Locate the cell with the specified text and output its (x, y) center coordinate. 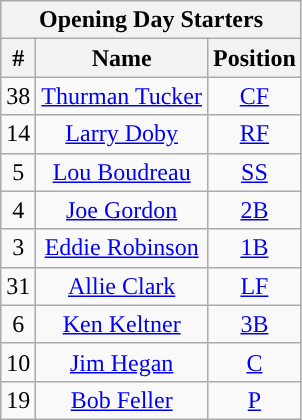
Larry Doby (122, 134)
Ken Keltner (122, 324)
# (18, 58)
1B (255, 248)
Joe Gordon (122, 210)
LF (255, 286)
Eddie Robinson (122, 248)
CF (255, 96)
Jim Hegan (122, 362)
RF (255, 134)
3B (255, 324)
5 (18, 172)
19 (18, 400)
Position (255, 58)
Bob Feller (122, 400)
2B (255, 210)
P (255, 400)
14 (18, 134)
6 (18, 324)
4 (18, 210)
10 (18, 362)
38 (18, 96)
31 (18, 286)
3 (18, 248)
Lou Boudreau (122, 172)
Name (122, 58)
Thurman Tucker (122, 96)
C (255, 362)
Opening Day Starters (152, 20)
SS (255, 172)
Allie Clark (122, 286)
